Return the [x, y] coordinate for the center point of the cell that contains the specified text.  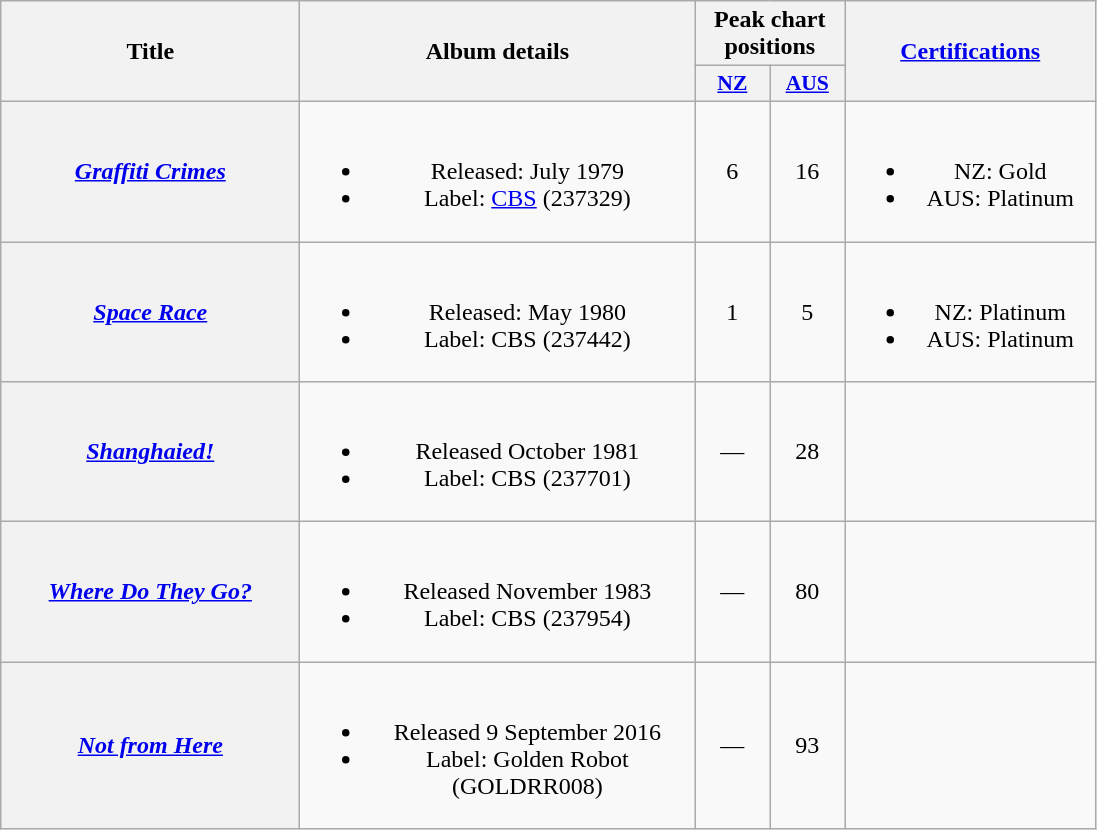
16 [808, 171]
AUS [808, 84]
Space Race [150, 312]
1 [732, 312]
80 [808, 592]
Not from Here [150, 746]
NZ [732, 84]
Released November 1983Label: CBS (237954) [498, 592]
Released: July 1979Label: CBS (237329) [498, 171]
Title [150, 52]
28 [808, 452]
Shanghaied! [150, 452]
Released 9 September 2016Label: Golden Robot (GOLDRR008) [498, 746]
Certifications [970, 52]
6 [732, 171]
Released: May 1980Label: CBS (237442) [498, 312]
5 [808, 312]
Peak chart positions [770, 34]
NZ: GoldAUS: Platinum [970, 171]
93 [808, 746]
Album details [498, 52]
Released October 1981Label: CBS (237701) [498, 452]
NZ: PlatinumAUS: Platinum [970, 312]
Where Do They Go? [150, 592]
Graffiti Crimes [150, 171]
